Return the (X, Y) coordinate for the center point of the cell that contains the specified text.  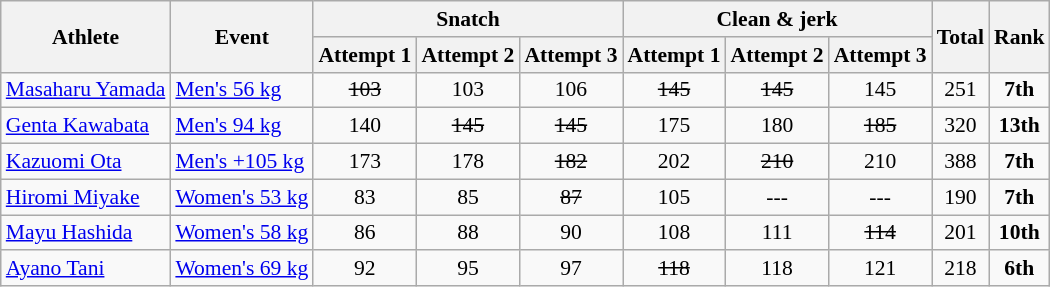
95 (468, 269)
Ayano Tani (86, 269)
320 (960, 126)
182 (570, 162)
Mayu Hashida (86, 233)
10th (1020, 233)
Event (242, 36)
97 (570, 269)
Women's 53 kg (242, 197)
83 (364, 197)
173 (364, 162)
114 (880, 233)
Women's 69 kg (242, 269)
88 (468, 233)
178 (468, 162)
175 (674, 126)
92 (364, 269)
140 (364, 126)
Total (960, 36)
105 (674, 197)
190 (960, 197)
Rank (1020, 36)
Men's 94 kg (242, 126)
218 (960, 269)
388 (960, 162)
121 (880, 269)
251 (960, 90)
6th (1020, 269)
Men's 56 kg (242, 90)
111 (778, 233)
Clean & jerk (776, 19)
Hiromi Miyake (86, 197)
108 (674, 233)
Genta Kawabata (86, 126)
180 (778, 126)
185 (880, 126)
Men's +105 kg (242, 162)
201 (960, 233)
Athlete (86, 36)
85 (468, 197)
13th (1020, 126)
86 (364, 233)
Women's 58 kg (242, 233)
Masaharu Yamada (86, 90)
202 (674, 162)
90 (570, 233)
Kazuomi Ota (86, 162)
Snatch (468, 19)
106 (570, 90)
87 (570, 197)
